From the cell containing the given text, extract its center point as (X, Y) coordinate. 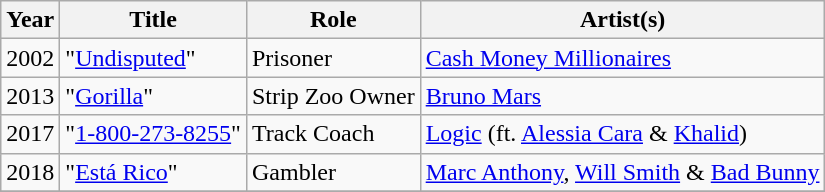
Cash Money Millionaires (622, 58)
Gambler (333, 172)
"Está Rico" (154, 172)
"1-800-273-8255" (154, 134)
Artist(s) (622, 20)
Marc Anthony, Will Smith & Bad Bunny (622, 172)
"Gorilla" (154, 96)
2002 (30, 58)
2017 (30, 134)
Track Coach (333, 134)
Bruno Mars (622, 96)
Year (30, 20)
Title (154, 20)
2013 (30, 96)
"Undisputed" (154, 58)
2018 (30, 172)
Logic (ft. Alessia Cara & Khalid) (622, 134)
Prisoner (333, 58)
Strip Zoo Owner (333, 96)
Role (333, 20)
